Return the (x, y) coordinate for the center point of the cell that contains the specified text.  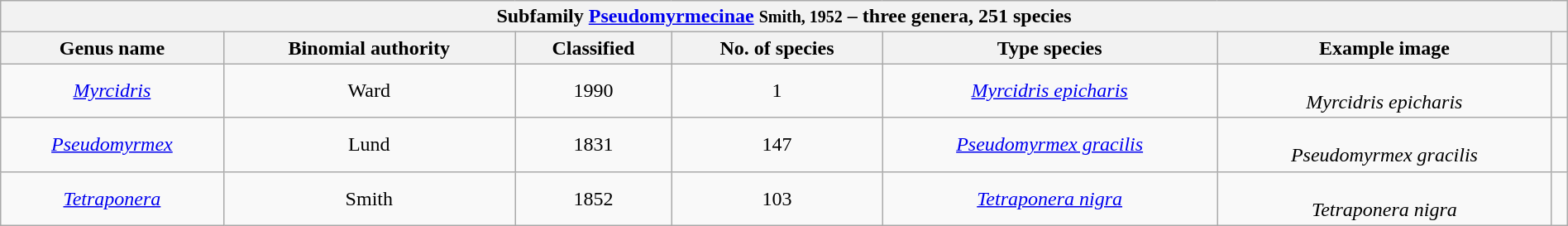
1990 (594, 91)
147 (777, 144)
1852 (594, 199)
Binomial authority (369, 48)
Smith (369, 199)
Tetraponera (112, 199)
Subfamily Pseudomyrmecinae Smith, 1952 – three genera, 251 species (784, 17)
Classified (594, 48)
Ward (369, 91)
103 (777, 199)
No. of species (777, 48)
Pseudomyrmex (112, 144)
Myrcidris (112, 91)
Example image (1384, 48)
1 (777, 91)
1831 (594, 144)
Genus name (112, 48)
Lund (369, 144)
Type species (1050, 48)
